For the text-containing cell, return its midpoint in [X, Y] coordinate format. 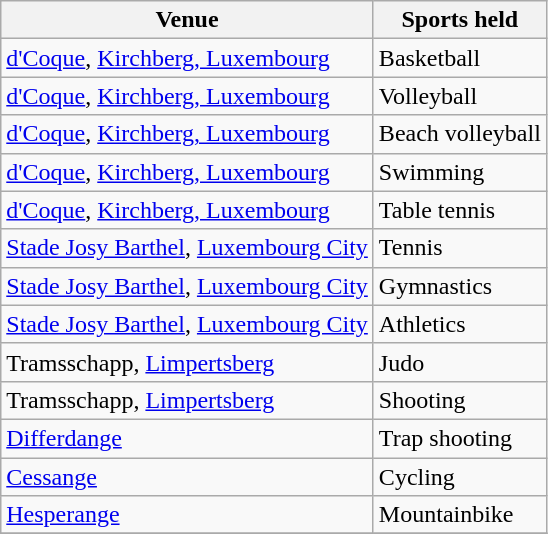
Trap shooting [460, 438]
Judo [460, 362]
Mountainbike [460, 515]
Tennis [460, 248]
Basketball [460, 58]
Beach volleyball [460, 134]
Swimming [460, 172]
Athletics [460, 324]
Volleyball [460, 96]
Cessange [188, 477]
Shooting [460, 400]
Cycling [460, 477]
Table tennis [460, 210]
Differdange [188, 438]
Gymnastics [460, 286]
Hesperange [188, 515]
Sports held [460, 20]
Venue [188, 20]
